Detect which cell encompasses the target text, then output its [x, y] center coordinate. 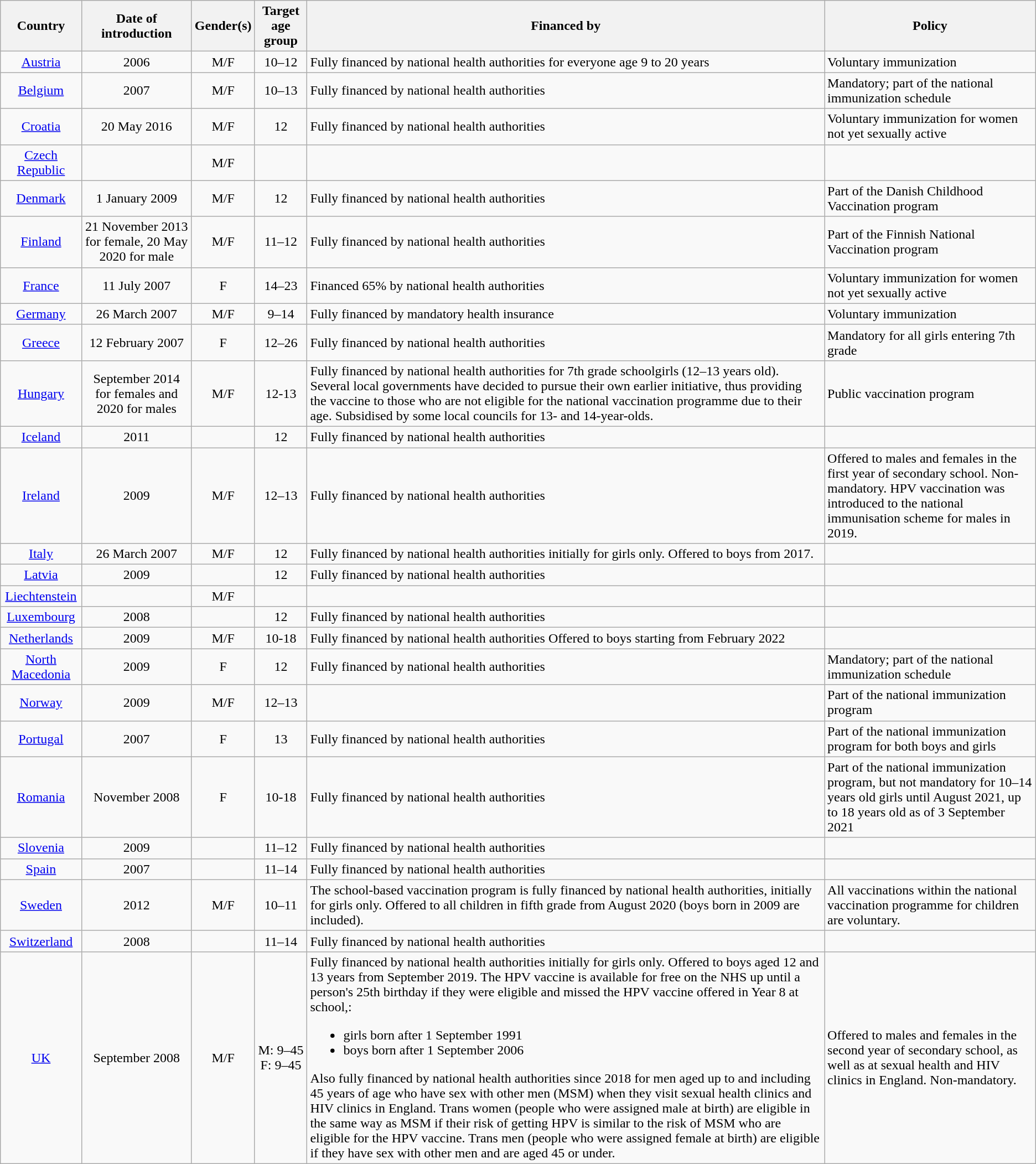
12–26 [281, 342]
Target age group [281, 26]
Romania [41, 797]
21 November 2013 for female, 20 May 2020 for male [136, 242]
Belgium [41, 91]
2011 [136, 437]
1 January 2009 [136, 198]
11 July 2007 [136, 286]
North Macedonia [41, 666]
Iceland [41, 437]
Germany [41, 314]
Croatia [41, 126]
Greece [41, 342]
Part of the national immunization program for both boys and girls [930, 738]
Luxembourg [41, 617]
Part of the national immunization program, but not mandatory for 10–14 years old girls until August 2021, up to 18 years old as of 3 September 2021 [930, 797]
Austria [41, 62]
Portugal [41, 738]
Norway [41, 703]
Fully financed by national health authorities Offered to boys starting from February 2022 [566, 638]
Finland [41, 242]
France [41, 286]
Offered to males and females in the second year of secondary school, as well as at sexual health and HIV clinics in England. Non-mandatory. [930, 1057]
Netherlands [41, 638]
Spain [41, 869]
November 2008 [136, 797]
Hungary [41, 393]
Public vaccination program [930, 393]
Part of the national immunization program [930, 703]
Date of introduction [136, 26]
10–13 [281, 91]
Fully financed by national health authorities for everyone age 9 to 20 years [566, 62]
2012 [136, 905]
Liechtenstein [41, 596]
UK [41, 1057]
Ireland [41, 495]
Part of the Finnish National Vaccination program [930, 242]
Fully financed by national health authorities initially for girls only. Offered to boys from 2017. [566, 554]
9–14 [281, 314]
Country [41, 26]
September 2014 for females and 2020 for males [136, 393]
M: 9–45F: 9–45 [281, 1057]
Gender(s) [223, 26]
Switzerland [41, 941]
20 May 2016 [136, 126]
2006 [136, 62]
Financed by [566, 26]
13 [281, 738]
10–12 [281, 62]
Italy [41, 554]
Part of the Danish Childhood Vaccination program [930, 198]
10–11 [281, 905]
Czech Republic [41, 163]
14–23 [281, 286]
September 2008 [136, 1057]
Latvia [41, 575]
Mandatory for all girls entering 7th grade [930, 342]
Slovenia [41, 848]
12 February 2007 [136, 342]
Financed 65% by national health authorities [566, 286]
All vaccinations within the national vaccination programme for children are voluntary. [930, 905]
Denmark [41, 198]
Fully financed by mandatory health insurance [566, 314]
Policy [930, 26]
12-13 [281, 393]
Sweden [41, 905]
